Provide the (X, Y) coordinate of the cell's center where the given text is located.  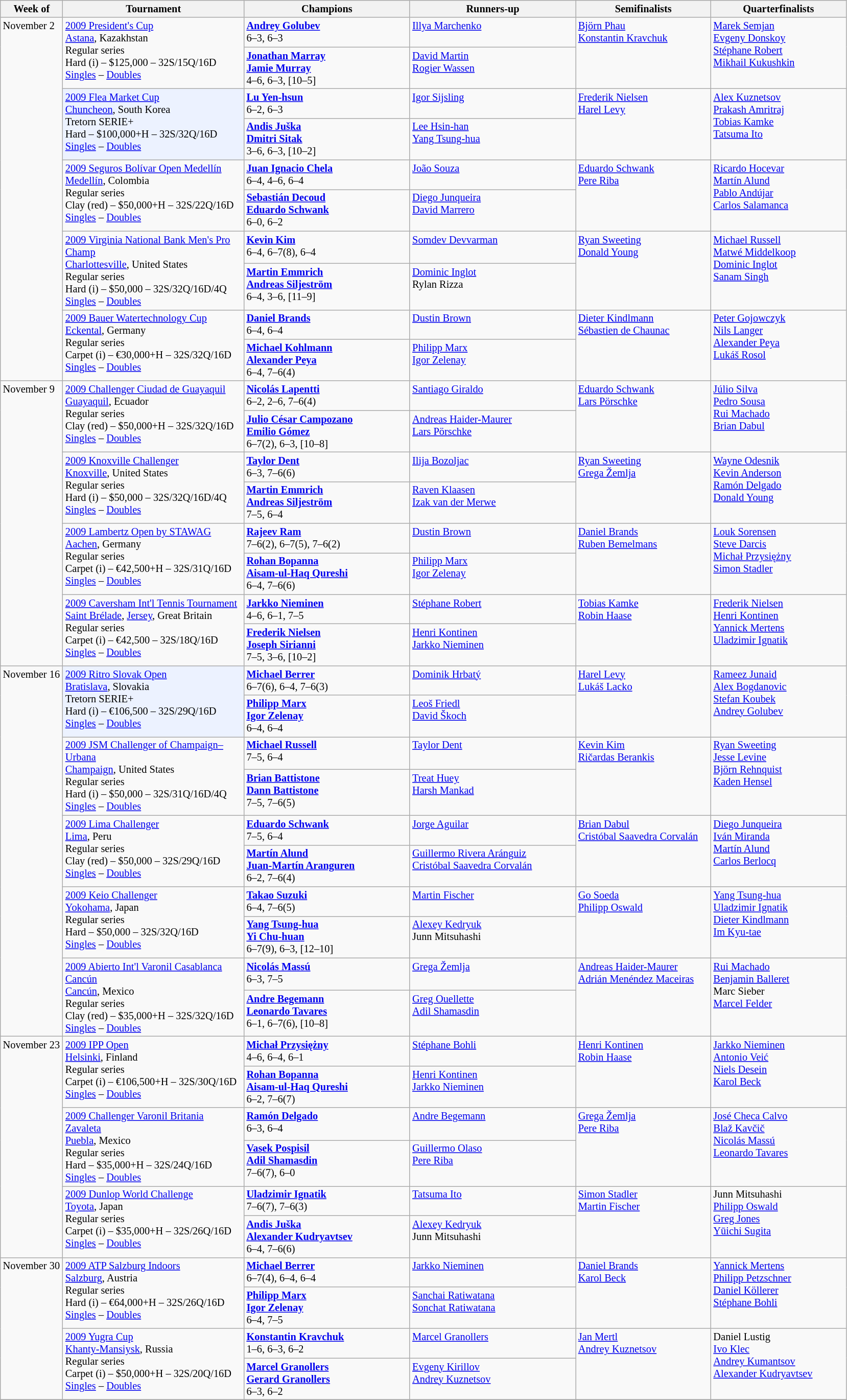
Greg Ouellette Adil Shamasdin (492, 1013)
Treat Huey Harsh Mankad (492, 792)
Martín Alund Juan-Martín Aranguren6–2, 7–6(4) (327, 866)
Philipp Marx Igor Zelenay6–4, 6–4 (327, 716)
Andreas Haider-Maurer Adrián Menéndez Maceiras (644, 997)
Ryan Sweeting Donald Young (644, 270)
Jonathan Marray Jamie Murray 4–6, 6–3, [10–5] (327, 68)
Dominic Inglot Rylan Rizza (492, 287)
Michael Berrer6–7(4), 6–4, 6–4 (327, 1272)
2009 Lambertz Open by STAWAG Aachen, GermanyRegular seriesCarpet (i) – €42,500+H – 32S/31Q/16DSingles – Doubles (153, 559)
Quarterfinalists (779, 9)
Harel Levy Lukáš Lacko (644, 701)
2009 Flea Market CupChuncheon, South KoreaTretorn SERIE+Hard – $100,000+H – 32S/32Q/16DSingles – Doubles (153, 124)
Jarkko Nieminen Antonio Veić Niels Desein Karol Beck (779, 1071)
Diego Junqueira Iván Miranda Martín Alund Carlos Berlocq (779, 851)
Leoš Friedl David Škoch (492, 716)
Go Soeda Philipp Oswald (644, 922)
Grega Žemlja (492, 974)
Champions (327, 9)
Marcel Granollers Gerard Granollers6–3, 6–2 (327, 1379)
Brian Battistone Dann Battistone7–5, 7–6(5) (327, 792)
Sebastián Decoud Eduardo Schwank6–0, 6–2 (327, 210)
2009 Challenger Varonil Britania Zavaleta Puebla, MexicoRegular seriesHard – $35,000+H – 32S/24Q/16DSingles – Doubles (153, 1147)
José Checa Calvo Blaž Kavčič Nicolás Massú Leonardo Tavares (779, 1147)
Ilija Bozoljac (492, 467)
2009 Ritro Slovak Open Bratislava, SlovakiaTretorn SERIE+Hard (i) – €106,500 – 32S/29Q/16DSingles – Doubles (153, 701)
2009 Virginia National Bank Men's Pro Champ Charlottesville, United StatesRegular seriesHard (i) – $50,000 – 32S/32Q/16D/4QSingles – Doubles (153, 270)
David Martin Rogier Wassen (492, 68)
Kevin Kim Ričardas Berankis (644, 776)
Andrey Golubev6–3, 6–3 (327, 32)
Eduardo Schwank Lars Pörschke (644, 416)
Tatsuma Ito (492, 1201)
Frederik Nielsen Joseph Sirianni7–5, 3–6, [10–2] (327, 645)
Rameez Junaid Alex Bogdanovic Stefan Koubek Andrey Golubev (779, 701)
Rui Machado Benjamin Balleret Marc Sieber Marcel Felder (779, 997)
Andis Juška Alexander Kudryavtsev6–4, 7–6(6) (327, 1236)
Louk Sorensen Steve Darcis Michał Przysiężny Simon Stadler (779, 559)
Martin Emmrich Andreas Siljeström6–4, 3–6, [11–9] (327, 287)
Guillermo Rivera Aránguiz Cristóbal Saavedra Corvalán (492, 866)
Philipp Marx Igor Zelenay6–4, 7–5 (327, 1307)
Martin Emmrich Andreas Siljeström7–5, 6–4 (327, 502)
Michael Kohlmann Alexander Peya6–4, 7–6(4) (327, 360)
Nicolás Lapentti6–2, 2–6, 7–6(4) (327, 396)
Marek Semjan Evgeny Donskoy Stéphane Robert Mikhail Kukushkin (779, 53)
2009 Challenger Ciudad de Guayaquil Guayaquil, EcuadorRegular seriesClay (red) – $50,000+H – 32S/32Q/16DSingles – Doubles (153, 416)
Uladzimir Ignatik7–6(7), 7–6(3) (327, 1201)
Frederik Nielsen Henri Kontinen Yannick Mertens Uladzimir Ignatik (779, 630)
Tournament (153, 9)
Eduardo Schwank Pere Riba (644, 195)
2009 ATP Salzburg Indoors Salzburg, AustriaRegular seriesHard (i) – €64,000+H – 32S/26Q/16DSingles – Doubles (153, 1293)
Raven Klaasen Izak van der Merwe (492, 502)
Daniel Lustig Ivo Klec Andrey Kumantsov Alexander Kudryavtsev (779, 1364)
Dieter Kindlmann Sébastien de Chaunac (644, 346)
Julio César Campozano Emilio Gómez6–7(2), 6–3, [10–8] (327, 431)
Takao Suzuki6–4, 7–6(5) (327, 901)
2009 Knoxville Challenger Knoxville, United StatesRegular seriesHard (i) – $50,000 – 32S/32Q/16D/4QSingles – Doubles (153, 488)
2009 Abierto Int'l Varonil Casablanca Cancún Cancún, MexicoRegular seriesClay (red) – $35,000+H – 32S/32Q/16DSingles – Doubles (153, 997)
November 16 (32, 851)
Runners-up (492, 9)
November 9 (32, 523)
Rajeev Ram7–6(2), 6–7(5), 7–6(2) (327, 538)
November 2 (32, 199)
Week of (32, 9)
Igor Sijsling (492, 103)
Semifinalists (644, 9)
Michael Russell7–5, 6–4 (327, 753)
2009 Seguros Bolívar Open Medellín Medellín, ColombiaRegular seriesClay (red) – $50,000+H – 32S/22Q/16DSingles – Doubles (153, 195)
2009 Caversham Int'l Tennis Tournament Saint Brélade, Jersey, Great BritainRegular seriesCarpet (i) – €42,500 – 32S/18Q/16DSingles – Doubles (153, 630)
Sanchai Ratiwatana Sonchat Ratiwatana (492, 1307)
Rohan Bopanna Aisam-ul-Haq Qureshi6–4, 7–6(6) (327, 573)
Guillermo Olaso Pere Riba (492, 1163)
Júlio Silva Pedro Sousa Rui Machado Brian Dabul (779, 416)
Jorge Aguilar (492, 830)
Daniel Brands Karol Beck (644, 1293)
Andreas Haider-Maurer Lars Pörschke (492, 431)
Taylor Dent6–3, 7–6(6) (327, 467)
Ricardo Hocevar Martín Alund Pablo Andújar Carlos Salamanca (779, 195)
November 30 (32, 1329)
Jarkko Nieminen4–6, 6–1, 7–5 (327, 609)
Henri Kontinen Robin Haase (644, 1071)
2009 IPP Open Helsinki, FinlandRegular seriesCarpet (i) – €106,500+H – 32S/30Q/16DSingles – Doubles (153, 1071)
Michael Russell Matwé Middelkoop Dominic Inglot Sanam Singh (779, 270)
2009 President's Cup Astana, KazakhstanRegular seriesHard (i) – $125,000 – 32S/15Q/16DSingles – Doubles (153, 53)
Evgeny Kirillov Andrey Kuznetsov (492, 1379)
Somdev Devvarman (492, 247)
Brian Dabul Cristóbal Saavedra Corvalán (644, 851)
Junn Mitsuhashi Philipp Oswald Greg Jones Yūichi Sugita (779, 1222)
Eduardo Schwank7–5, 6–4 (327, 830)
Tobias Kamke Robin Haase (644, 630)
2009 Bauer Watertechnology Cup Eckental, GermanyRegular seriesCarpet (i) – €30,000+H – 32S/32Q/16DSingles – Doubles (153, 346)
Ryan Sweeting Jesse Levine Björn Rehnquist Kaden Hensel (779, 776)
Yang Tsung-hua Yi Chu-huan6–7(9), 6–3, [12–10] (327, 937)
Frederik Nielsen Harel Levy (644, 124)
Daniel Brands6–4, 6–4 (327, 325)
Jan Mertl Andrey Kuznetsov (644, 1364)
Peter Gojowczyk Nils Langer Alexander Peya Lukáš Rosol (779, 346)
Grega Žemlja Pere Riba (644, 1147)
2009 Lima Challenger Lima, PeruRegular seriesClay (red) – $50,000 – 32S/29Q/16DSingles – Doubles (153, 851)
Jarkko Nieminen (492, 1272)
Illya Marchenko (492, 32)
2009 Keio Challenger Yokohama, JapanRegular seriesHard – $50,000 – 32S/32Q/16DSingles – Doubles (153, 922)
Yang Tsung-hua Uladzimir Ignatik Dieter Kindlmann Im Kyu-tae (779, 922)
Stéphane Robert (492, 609)
Kevin Kim6–4, 6–7(8), 6–4 (327, 247)
Michael Berrer6–7(6), 6–4, 7–6(3) (327, 680)
Taylor Dent (492, 753)
Yannick Mertens Philipp Petzschner Daniel Köllerer Stéphane Bohli (779, 1293)
Lu Yen-hsun6–2, 6–3 (327, 103)
Marcel Granollers (492, 1343)
Rohan Bopanna Aisam-ul-Haq Qureshi6–2, 7–6(7) (327, 1087)
Wayne Odesnik Kevin Anderson Ramón Delgado Donald Young (779, 488)
Konstantin Kravchuk1–6, 6–3, 6–2 (327, 1343)
Nicolás Massú6–3, 7–5 (327, 974)
Santiago Giraldo (492, 396)
Juan Ignacio Chela6–4, 4–6, 6–4 (327, 175)
Martin Fischer (492, 901)
Daniel Brands Ruben Bemelmans (644, 559)
Andre Begemann (492, 1124)
Andis Juška Dmitri Sitak3–6, 6–3, [10–2] (327, 139)
Simon Stadler Martin Fischer (644, 1222)
Ryan Sweeting Grega Žemlja (644, 488)
Björn Phau Konstantin Kravchuk (644, 53)
Andre Begemann Leonardo Tavares6–1, 6–7(6), [10–8] (327, 1013)
Alex Kuznetsov Prakash Amritraj Tobias Kamke Tatsuma Ito (779, 124)
Ramón Delgado6–3, 6–4 (327, 1124)
Vasek Pospisil Adil Shamasdin7–6(7), 6–0 (327, 1163)
2009 JSM Challenger of Champaign–Urbana Champaign, United StatesRegular seriesHard (i) – $50,000 – 32S/31Q/16D/4QSingles – Doubles (153, 776)
November 23 (32, 1146)
Michał Przysiężny4–6, 6–4, 6–1 (327, 1051)
Stéphane Bohli (492, 1051)
2009 Dunlop World Challenge Toyota, JapanRegular seriesCarpet (i) – $35,000+H – 32S/26Q/16DSingles – Doubles (153, 1222)
Lee Hsin-han Yang Tsung-hua (492, 139)
2009 Yugra Cup Khanty-Mansiysk, RussiaRegular seriesCarpet (i) – $50,000+H – 32S/20Q/16DSingles – Doubles (153, 1364)
Dominik Hrbatý (492, 680)
Diego Junqueira David Marrero (492, 210)
João Souza (492, 175)
